Extract the (X, Y) coordinate from the center of the cell holding the provided text.  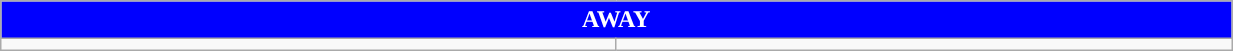
AWAY (616, 20)
